For the text-containing cell, return its midpoint in [x, y] coordinate format. 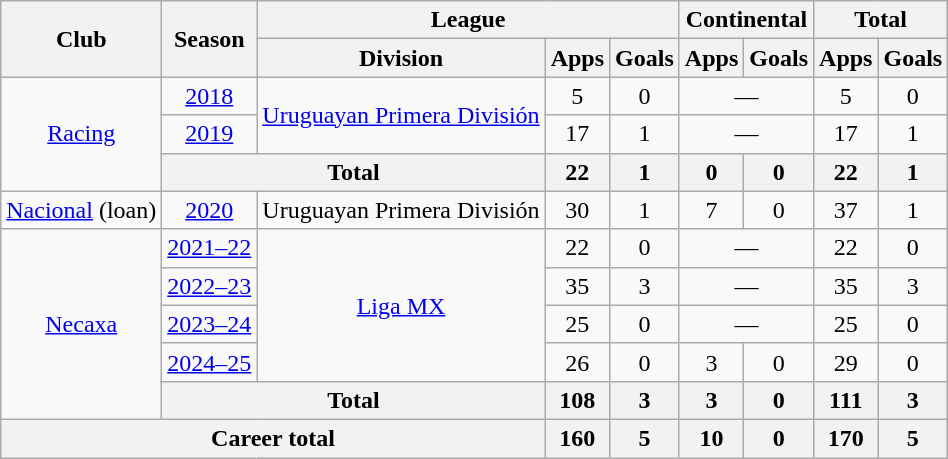
Career total [273, 438]
7 [711, 210]
108 [577, 400]
2019 [210, 134]
Racing [82, 134]
2018 [210, 96]
Nacional (loan) [82, 210]
2024–25 [210, 362]
2020 [210, 210]
111 [846, 400]
29 [846, 362]
2021–22 [210, 248]
160 [577, 438]
Liga MX [401, 305]
37 [846, 210]
10 [711, 438]
30 [577, 210]
Division [401, 58]
League [468, 20]
26 [577, 362]
Continental [746, 20]
Club [82, 39]
Necaxa [82, 324]
170 [846, 438]
Season [210, 39]
2023–24 [210, 324]
2022–23 [210, 286]
